Detect which cell encompasses the target text, then output its (X, Y) center coordinate. 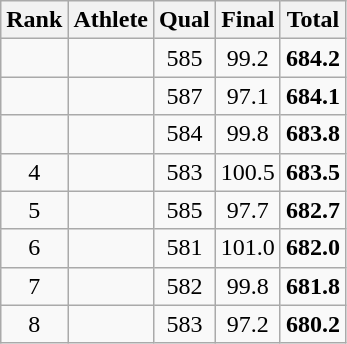
6 (34, 248)
8 (34, 324)
Athlete (111, 20)
101.0 (248, 248)
Total (312, 20)
680.2 (312, 324)
684.2 (312, 58)
4 (34, 172)
Final (248, 20)
97.7 (248, 210)
582 (185, 286)
682.0 (312, 248)
Qual (185, 20)
681.8 (312, 286)
587 (185, 96)
Rank (34, 20)
683.8 (312, 134)
584 (185, 134)
97.1 (248, 96)
683.5 (312, 172)
5 (34, 210)
100.5 (248, 172)
97.2 (248, 324)
99.2 (248, 58)
682.7 (312, 210)
684.1 (312, 96)
7 (34, 286)
581 (185, 248)
